Locate the cell with the specified text and output its [X, Y] center coordinate. 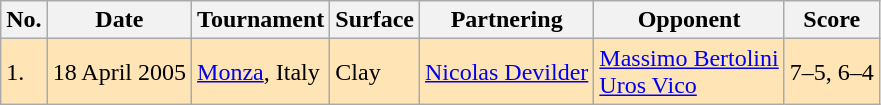
No. [24, 20]
Surface [375, 20]
Date [119, 20]
Monza, Italy [261, 72]
Nicolas Devilder [506, 72]
1. [24, 72]
Clay [375, 72]
Partnering [506, 20]
18 April 2005 [119, 72]
7–5, 6–4 [832, 72]
Massimo Bertolini Uros Vico [689, 72]
Tournament [261, 20]
Score [832, 20]
Opponent [689, 20]
